Detect which cell encompasses the target text, then output its (x, y) center coordinate. 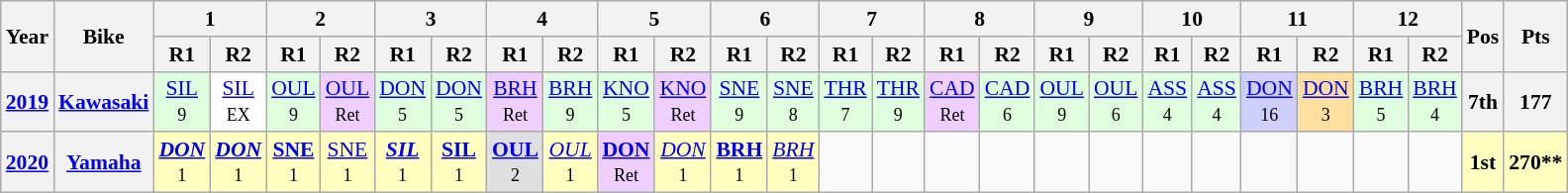
10 (1192, 19)
Yamaha (103, 162)
CAD6 (1008, 101)
SIL9 (182, 101)
9 (1089, 19)
2020 (28, 162)
OUL1 (570, 162)
8 (980, 19)
BRH5 (1382, 101)
12 (1408, 19)
Pos (1483, 36)
BRHRet (515, 101)
270** (1535, 162)
11 (1298, 19)
SNE8 (793, 101)
SNE9 (738, 101)
BRH9 (570, 101)
1st (1483, 162)
DON3 (1326, 101)
2019 (28, 101)
Pts (1535, 36)
Year (28, 36)
OUL2 (515, 162)
OUL6 (1116, 101)
4 (542, 19)
Kawasaki (103, 101)
6 (764, 19)
5 (653, 19)
1 (210, 19)
KNORet (683, 101)
OULRet (347, 101)
THR9 (899, 101)
DONRet (626, 162)
2 (321, 19)
THR7 (845, 101)
Bike (103, 36)
177 (1535, 101)
7th (1483, 101)
BRH4 (1435, 101)
7 (871, 19)
CADRet (952, 101)
3 (431, 19)
DON16 (1269, 101)
SILEX (238, 101)
KNO5 (626, 101)
